Scan for the cell matching the given text and deliver its [X, Y] coordinate at center. 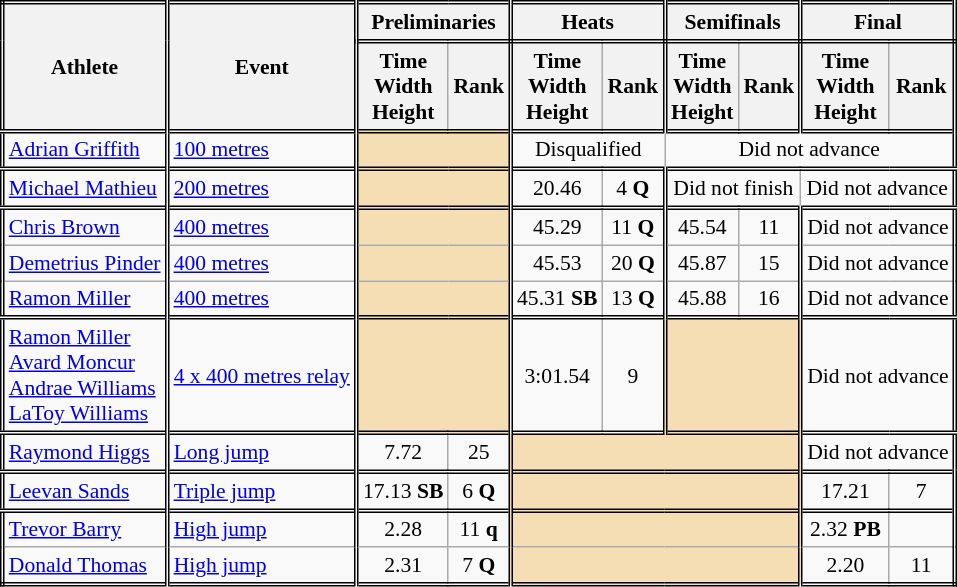
100 metres [262, 150]
15 [770, 263]
200 metres [262, 190]
45.87 [702, 263]
45.54 [702, 226]
Athlete [84, 67]
Chris Brown [84, 226]
16 [770, 300]
4 Q [634, 190]
Triple jump [262, 492]
Trevor Barry [84, 528]
11 Q [634, 226]
2.31 [402, 566]
45.31 SB [556, 300]
20.46 [556, 190]
45.88 [702, 300]
Final [878, 22]
Donald Thomas [84, 566]
13 Q [634, 300]
Did not finish [733, 190]
Raymond Higgs [84, 452]
Long jump [262, 452]
Ramon Miller [84, 300]
17.13 SB [402, 492]
Leevan Sands [84, 492]
Heats [587, 22]
Event [262, 67]
7 Q [479, 566]
2.20 [845, 566]
45.53 [556, 263]
Adrian Griffith [84, 150]
20 Q [634, 263]
4 x 400 metres relay [262, 376]
25 [479, 452]
3:01.54 [556, 376]
45.29 [556, 226]
Ramon MillerAvard MoncurAndrae WilliamsLaToy Williams [84, 376]
11 q [479, 528]
6 Q [479, 492]
Michael Mathieu [84, 190]
Semifinals [733, 22]
7.72 [402, 452]
Demetrius Pinder [84, 263]
2.28 [402, 528]
17.21 [845, 492]
7 [922, 492]
2.32 PB [845, 528]
9 [634, 376]
Preliminaries [433, 22]
Disqualified [587, 150]
